Detect which cell encompasses the target text, then output its (X, Y) center coordinate. 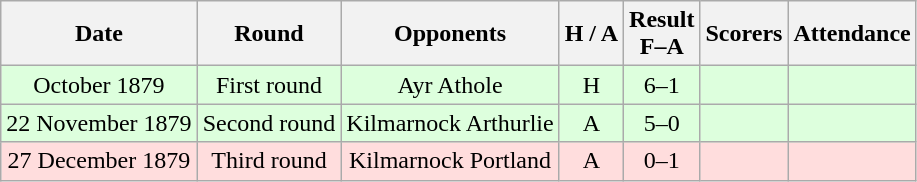
Round (269, 34)
First round (269, 85)
Opponents (450, 34)
Ayr Athole (450, 85)
27 December 1879 (99, 161)
22 November 1879 (99, 123)
H / A (591, 34)
Kilmarnock Arthurlie (450, 123)
ResultF–A (662, 34)
5–0 (662, 123)
Third round (269, 161)
Date (99, 34)
Scorers (744, 34)
October 1879 (99, 85)
0–1 (662, 161)
6–1 (662, 85)
Second round (269, 123)
H (591, 85)
Attendance (852, 34)
Kilmarnock Portland (450, 161)
